Pinpoint the cell where the given text exists, returning its [X, Y] midpoint coordinate. 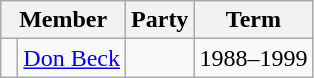
Don Beck [72, 58]
Term [254, 20]
1988–1999 [254, 58]
Member [64, 20]
Party [160, 20]
